For the text-containing cell, return its midpoint in (X, Y) coordinate format. 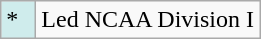
Led NCAA Division I (148, 20)
* (18, 20)
